Identify which cell holds the provided text, then report its (X, Y) central coordinate. 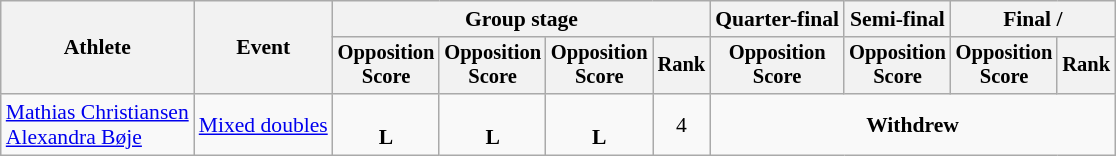
Event (264, 48)
Mathias ChristiansenAlexandra Bøje (98, 124)
Quarter-final (777, 19)
4 (682, 124)
Group stage (522, 19)
Mixed doubles (264, 124)
Final / (1033, 19)
Athlete (98, 48)
Semi-final (898, 19)
Withdrew (912, 124)
